Determine the (x, y) coordinate at the center of the cell enclosing the given text.  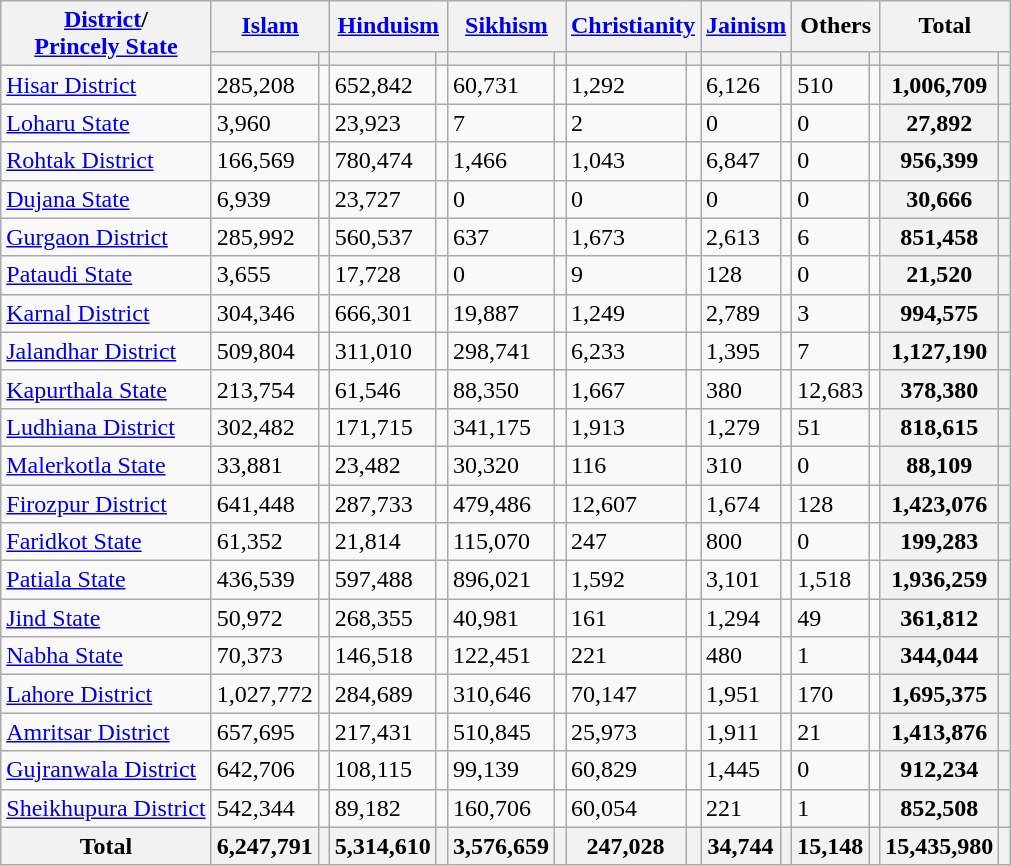
1,279 (741, 427)
509,804 (264, 351)
Lahore District (106, 694)
Sheikhupura District (106, 808)
1,911 (741, 732)
896,021 (500, 580)
480 (741, 656)
Loharu State (106, 123)
1,445 (741, 770)
310,646 (500, 694)
166,569 (264, 161)
247 (626, 542)
542,344 (264, 808)
1,294 (741, 618)
380 (741, 389)
666,301 (382, 313)
Amritsar District (106, 732)
171,715 (382, 427)
1,423,076 (940, 503)
15,435,980 (940, 846)
Rohtak District (106, 161)
27,892 (940, 123)
Patiala State (106, 580)
1,006,709 (940, 85)
23,482 (382, 465)
247,028 (626, 846)
912,234 (940, 770)
88,350 (500, 389)
Firozpur District (106, 503)
780,474 (382, 161)
199,283 (940, 542)
378,380 (940, 389)
9 (626, 275)
6,126 (741, 85)
21 (830, 732)
6,247,791 (264, 846)
160,706 (500, 808)
284,689 (382, 694)
1,395 (741, 351)
Jalandhar District (106, 351)
108,115 (382, 770)
310 (741, 465)
21,520 (940, 275)
70,373 (264, 656)
3 (830, 313)
1,466 (500, 161)
1,127,190 (940, 351)
61,352 (264, 542)
25,973 (626, 732)
1,518 (830, 580)
217,431 (382, 732)
1,043 (626, 161)
19,887 (500, 313)
652,842 (382, 85)
2,613 (741, 237)
597,488 (382, 580)
Gurgaon District (106, 237)
17,728 (382, 275)
268,355 (382, 618)
49 (830, 618)
479,486 (500, 503)
12,683 (830, 389)
Dujana State (106, 199)
146,518 (382, 656)
1,674 (741, 503)
311,010 (382, 351)
89,182 (382, 808)
34,744 (741, 846)
Hisar District (106, 85)
818,615 (940, 427)
1,027,772 (264, 694)
6 (830, 237)
657,695 (264, 732)
3,960 (264, 123)
170 (830, 694)
642,706 (264, 770)
1,667 (626, 389)
2,789 (741, 313)
Ludhiana District (106, 427)
1,673 (626, 237)
33,881 (264, 465)
852,508 (940, 808)
994,575 (940, 313)
50,972 (264, 618)
560,537 (382, 237)
61,546 (382, 389)
Sikhism (506, 26)
Jainism (746, 26)
285,208 (264, 85)
5,314,610 (382, 846)
99,139 (500, 770)
213,754 (264, 389)
Nabha State (106, 656)
Islam (270, 26)
District/Princely State (106, 34)
60,731 (500, 85)
30,666 (940, 199)
40,981 (500, 618)
1,951 (741, 694)
800 (741, 542)
161 (626, 618)
1,913 (626, 427)
3,576,659 (500, 846)
23,923 (382, 123)
15,148 (830, 846)
510 (830, 85)
70,147 (626, 694)
Jind State (106, 618)
Christianity (634, 26)
1,936,259 (940, 580)
341,175 (500, 427)
304,346 (264, 313)
23,727 (382, 199)
122,451 (500, 656)
12,607 (626, 503)
Karnal District (106, 313)
6,939 (264, 199)
1,592 (626, 580)
637 (500, 237)
Pataudi State (106, 275)
60,829 (626, 770)
1,292 (626, 85)
60,054 (626, 808)
Faridkot State (106, 542)
116 (626, 465)
6,233 (626, 351)
Gujranwala District (106, 770)
Kapurthala State (106, 389)
510,845 (500, 732)
298,741 (500, 351)
3,101 (741, 580)
344,044 (940, 656)
287,733 (382, 503)
21,814 (382, 542)
51 (830, 427)
3,655 (264, 275)
1,695,375 (940, 694)
851,458 (940, 237)
436,539 (264, 580)
1,249 (626, 313)
Hinduism (388, 26)
30,320 (500, 465)
1,413,876 (940, 732)
6,847 (741, 161)
115,070 (500, 542)
956,399 (940, 161)
Malerkotla State (106, 465)
Others (836, 26)
302,482 (264, 427)
285,992 (264, 237)
641,448 (264, 503)
2 (626, 123)
88,109 (940, 465)
361,812 (940, 618)
